Locate the cell with the specified text and output its (x, y) center coordinate. 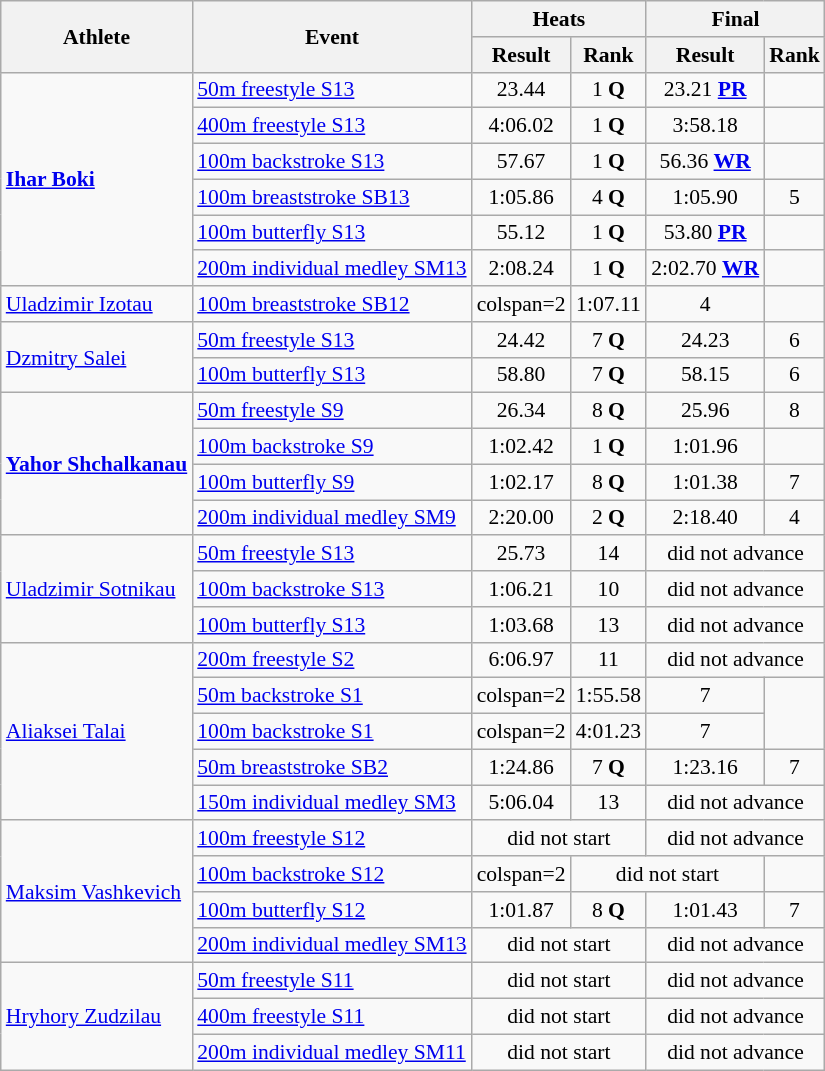
Uladzimir Izotau (97, 304)
1:07.11 (608, 304)
50m backstroke S1 (332, 696)
23.21 PR (705, 90)
23.44 (522, 90)
50m freestyle S11 (332, 981)
4:01.23 (608, 732)
200m individual medley SM11 (332, 1052)
6:06.97 (522, 660)
100m backstroke S9 (332, 447)
50m breaststroke SB2 (332, 767)
2:20.00 (522, 518)
1:01.87 (522, 910)
Dzmitry Salei (97, 358)
Yahor Shchalkanau (97, 464)
1:01.43 (705, 910)
1:03.68 (522, 625)
100m backstroke S12 (332, 874)
400m freestyle S13 (332, 126)
1:02.17 (522, 482)
14 (608, 554)
2:02.70 WR (705, 269)
3:58.18 (705, 126)
8 (794, 411)
1:23.16 (705, 767)
400m freestyle S11 (332, 1017)
1:05.86 (522, 197)
1:55.58 (608, 696)
24.23 (705, 340)
1:01.96 (705, 447)
Ihar Boki (97, 179)
Event (332, 36)
100m backstroke S1 (332, 732)
100m breaststroke SB13 (332, 197)
100m freestyle S12 (332, 839)
56.36 WR (705, 162)
Final (736, 19)
10 (608, 589)
100m butterfly S9 (332, 482)
100m breaststroke SB12 (332, 304)
57.67 (522, 162)
200m freestyle S2 (332, 660)
55.12 (522, 233)
100m butterfly S12 (332, 910)
1:06.21 (522, 589)
Athlete (97, 36)
53.80 PR (705, 233)
1:02.42 (522, 447)
50m freestyle S9 (332, 411)
Maksim Vashkevich (97, 892)
2 Q (608, 518)
Aliaksei Talai (97, 731)
1:05.90 (705, 197)
200m individual medley SM9 (332, 518)
11 (608, 660)
4 Q (608, 197)
1:01.38 (705, 482)
5:06.04 (522, 803)
58.15 (705, 375)
25.73 (522, 554)
Heats (560, 19)
2:18.40 (705, 518)
26.34 (522, 411)
4:06.02 (522, 126)
Uladzimir Sotnikau (97, 590)
5 (794, 197)
150m individual medley SM3 (332, 803)
25.96 (705, 411)
Hryhory Zudzilau (97, 1016)
58.80 (522, 375)
2:08.24 (522, 269)
24.42 (522, 340)
1:24.86 (522, 767)
